Provide the [X, Y] coordinate of the cell's center where the given text is located.  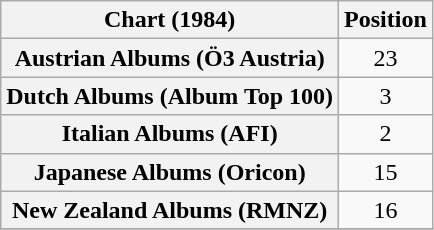
3 [386, 96]
Dutch Albums (Album Top 100) [170, 96]
15 [386, 172]
16 [386, 210]
2 [386, 134]
Position [386, 20]
Austrian Albums (Ö3 Austria) [170, 58]
Japanese Albums (Oricon) [170, 172]
New Zealand Albums (RMNZ) [170, 210]
23 [386, 58]
Italian Albums (AFI) [170, 134]
Chart (1984) [170, 20]
